Scan for the cell matching the given text and deliver its [x, y] coordinate at center. 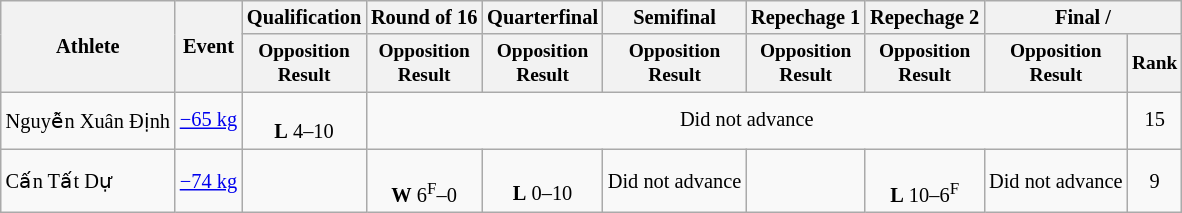
Repechage 1 [806, 17]
Nguyễn Xuân Định [88, 120]
15 [1154, 120]
Semifinal [674, 17]
Repechage 2 [924, 17]
L 0–10 [542, 180]
Rank [1154, 62]
Qualification [304, 17]
L 10–6F [924, 180]
9 [1154, 180]
W 6F–0 [424, 180]
Round of 16 [424, 17]
Quarterfinal [542, 17]
Event [208, 46]
−65 kg [208, 120]
−74 kg [208, 180]
L 4–10 [304, 120]
Final / [1083, 17]
Cấn Tất Dự [88, 180]
Athlete [88, 46]
